Determine the [x, y] coordinate at the center of the cell enclosing the given text.  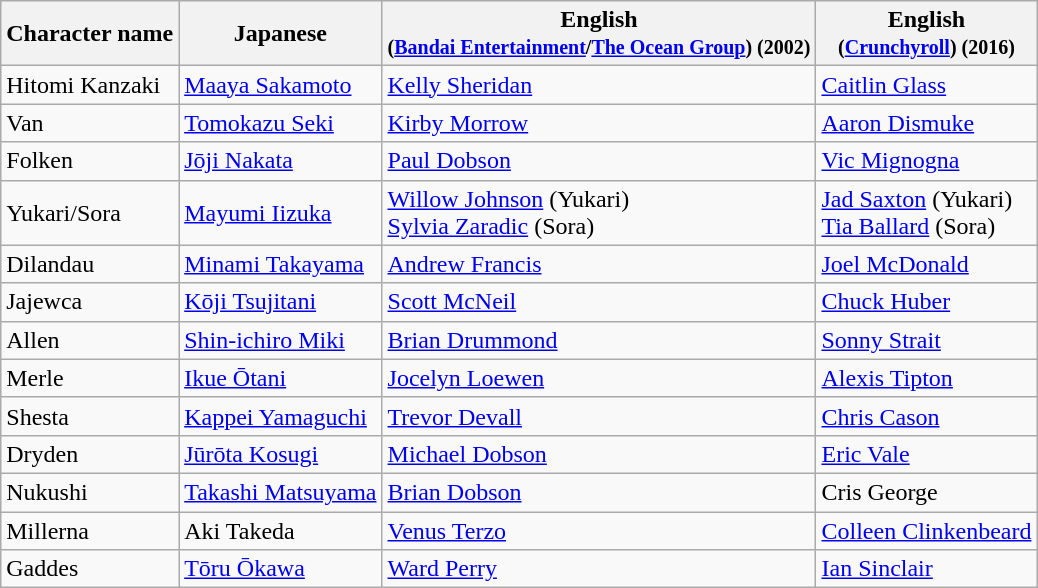
Alexis Tipton [926, 378]
Dilandau [90, 264]
Allen [90, 340]
Nukushi [90, 492]
Gaddes [90, 569]
English(Bandai Entertainment/The Ocean Group) (2002) [599, 34]
Kirby Morrow [599, 123]
Jajewca [90, 302]
Minami Takayama [280, 264]
Kappei Yamaguchi [280, 416]
Van [90, 123]
Caitlin Glass [926, 85]
Cris George [926, 492]
Ian Sinclair [926, 569]
Andrew Francis [599, 264]
Merle [90, 378]
Kōji Tsujitani [280, 302]
Mayumi Iizuka [280, 212]
Tōru Ōkawa [280, 569]
Chuck Huber [926, 302]
Tomokazu Seki [280, 123]
Jad Saxton (Yukari)Tia Ballard (Sora) [926, 212]
Aaron Dismuke [926, 123]
Dryden [90, 454]
Shin-ichiro Miki [280, 340]
Aki Takeda [280, 531]
Japanese [280, 34]
Jocelyn Loewen [599, 378]
Shesta [90, 416]
Eric Vale [926, 454]
Scott McNeil [599, 302]
Jūrōta Kosugi [280, 454]
Sonny Strait [926, 340]
Joel McDonald [926, 264]
Folken [90, 161]
Venus Terzo [599, 531]
Paul Dobson [599, 161]
Kelly Sheridan [599, 85]
Ikue Ōtani [280, 378]
Brian Dobson [599, 492]
Chris Cason [926, 416]
Colleen Clinkenbeard [926, 531]
English(Crunchyroll) (2016) [926, 34]
Michael Dobson [599, 454]
Vic Mignogna [926, 161]
Brian Drummond [599, 340]
Yukari/Sora [90, 212]
Trevor Devall [599, 416]
Character name [90, 34]
Maaya Sakamoto [280, 85]
Jōji Nakata [280, 161]
Hitomi Kanzaki [90, 85]
Millerna [90, 531]
Takashi Matsuyama [280, 492]
Ward Perry [599, 569]
Willow Johnson (Yukari)Sylvia Zaradic (Sora) [599, 212]
